Scan for the cell matching the given text and deliver its (X, Y) coordinate at center. 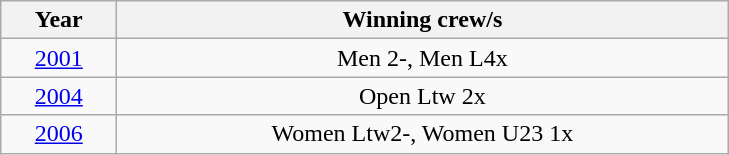
2004 (59, 96)
Winning crew/s (422, 20)
Men 2-, Men L4x (422, 58)
2001 (59, 58)
Year (59, 20)
Open Ltw 2x (422, 96)
2006 (59, 134)
Women Ltw2-, Women U23 1x (422, 134)
